Detect which cell encompasses the target text, then output its (X, Y) center coordinate. 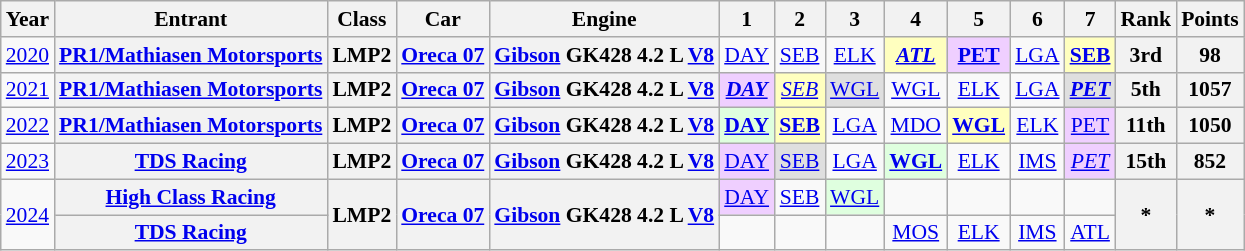
852 (1210, 162)
6 (1037, 19)
2022 (28, 126)
11th (1146, 126)
MDO (916, 126)
5 (978, 19)
2020 (28, 55)
4 (916, 19)
Engine (604, 19)
98 (1210, 55)
MOS (916, 233)
7 (1090, 19)
1050 (1210, 126)
Car (442, 19)
Year (28, 19)
Rank (1146, 19)
3rd (1146, 55)
3 (854, 19)
5th (1146, 90)
2023 (28, 162)
1057 (1210, 90)
15th (1146, 162)
Points (1210, 19)
Class (362, 19)
2 (800, 19)
1 (746, 19)
2021 (28, 90)
High Class Racing (190, 197)
2024 (28, 214)
Entrant (190, 19)
